From the cell containing the given text, extract its center point as [x, y] coordinate. 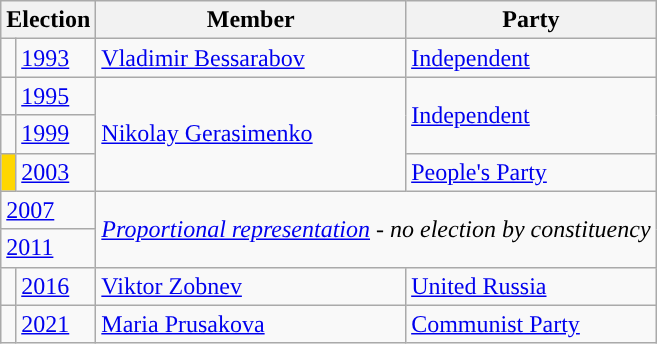
United Russia [531, 286]
Nikolay Gerasimenko [251, 134]
2011 [48, 248]
1995 [56, 96]
People's Party [531, 172]
2016 [56, 286]
Vladimir Bessarabov [251, 58]
Proportional representation - no election by constituency [376, 229]
Maria Prusakova [251, 324]
Member [251, 20]
2021 [56, 324]
Election [48, 20]
2007 [48, 210]
Communist Party [531, 324]
Party [531, 20]
Viktor Zobnev [251, 286]
2003 [56, 172]
1999 [56, 134]
1993 [56, 58]
